Provide the (X, Y) coordinate of the cell's center where the given text is located.  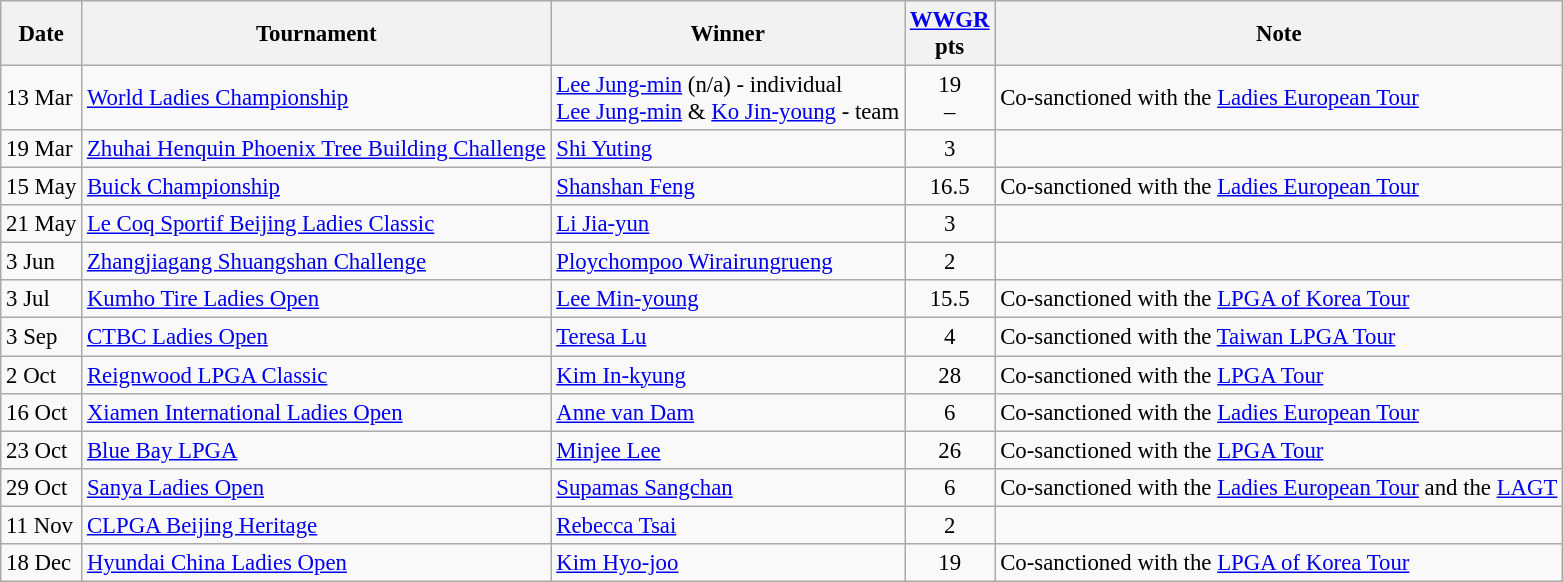
23 Oct (42, 450)
Teresa Lu (728, 337)
Shi Yuting (728, 149)
2 Oct (42, 375)
Xiamen International Ladies Open (316, 412)
Reignwood LPGA Classic (316, 375)
Shanshan Feng (728, 187)
Lee Min-young (728, 299)
18 Dec (42, 563)
Kumho Tire Ladies Open (316, 299)
Le Coq Sportif Beijing Ladies Classic (316, 224)
Zhuhai Henquin Phoenix Tree Building Challenge (316, 149)
CLPGA Beijing Heritage (316, 525)
16 Oct (42, 412)
Hyundai China Ladies Open (316, 563)
19– (949, 98)
Note (1279, 34)
Li Jia-yun (728, 224)
Tournament (316, 34)
Winner (728, 34)
16.5 (949, 187)
Lee Jung-min (n/a) - individual Lee Jung-min & Ko Jin-young - team (728, 98)
Buick Championship (316, 187)
Kim Hyo-joo (728, 563)
World Ladies Championship (316, 98)
3 Jul (42, 299)
21 May (42, 224)
Minjee Lee (728, 450)
4 (949, 337)
13 Mar (42, 98)
29 Oct (42, 487)
CTBC Ladies Open (316, 337)
19 (949, 563)
Zhangjiagang Shuangshan Challenge (316, 262)
3 Jun (42, 262)
15.5 (949, 299)
Blue Bay LPGA (316, 450)
Co-sanctioned with the Ladies European Tour and the LAGT (1279, 487)
3 Sep (42, 337)
15 May (42, 187)
Anne van Dam (728, 412)
Kim In-kyung (728, 375)
26 (949, 450)
Rebecca Tsai (728, 525)
11 Nov (42, 525)
19 Mar (42, 149)
Date (42, 34)
WWGRpts (949, 34)
Co-sanctioned with the Taiwan LPGA Tour (1279, 337)
28 (949, 375)
Supamas Sangchan (728, 487)
Sanya Ladies Open (316, 487)
Ploychompoo Wirairungrueng (728, 262)
